Return (x, y) of the center of cell containing provided text 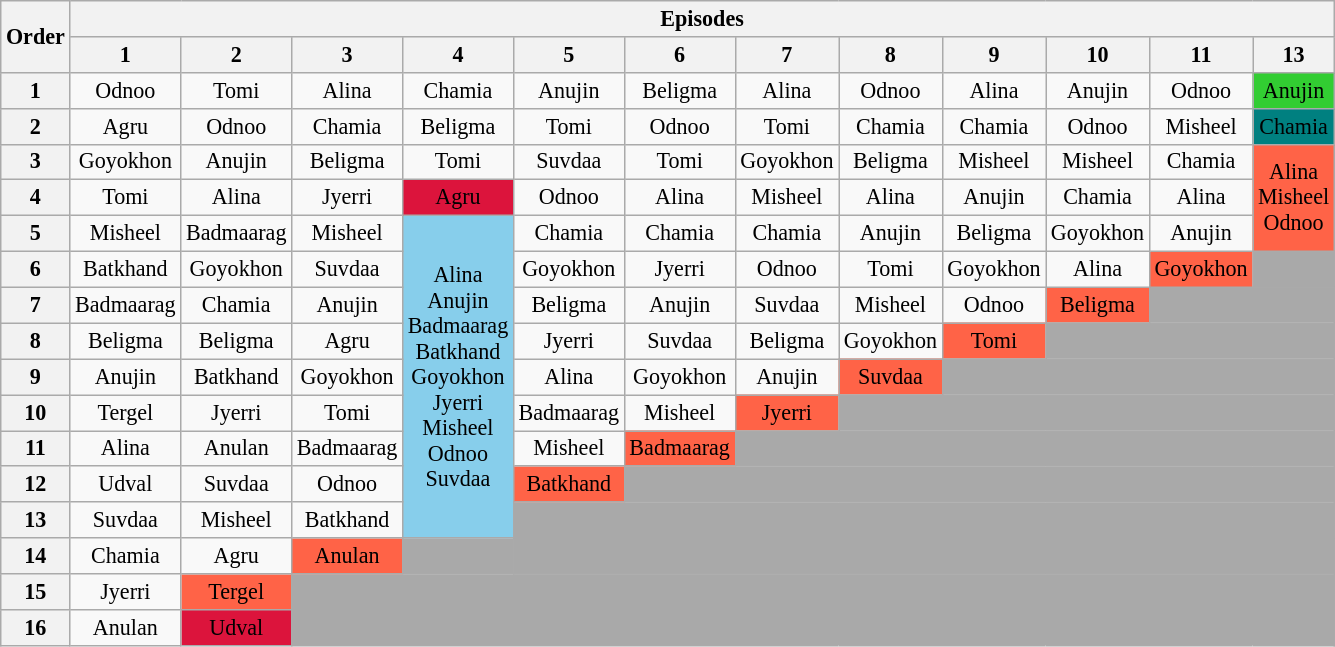
14 (36, 556)
Alina Anujin Badmaarag Batkhand Goyokhon Jyerri Misheel Odnoo Suvdaa (458, 376)
15 (36, 591)
12 (36, 484)
AlinaMisheelOdnoo (1294, 198)
Order (36, 36)
Episodes (702, 18)
16 (36, 627)
